Detect which cell encompasses the target text, then output its (x, y) center coordinate. 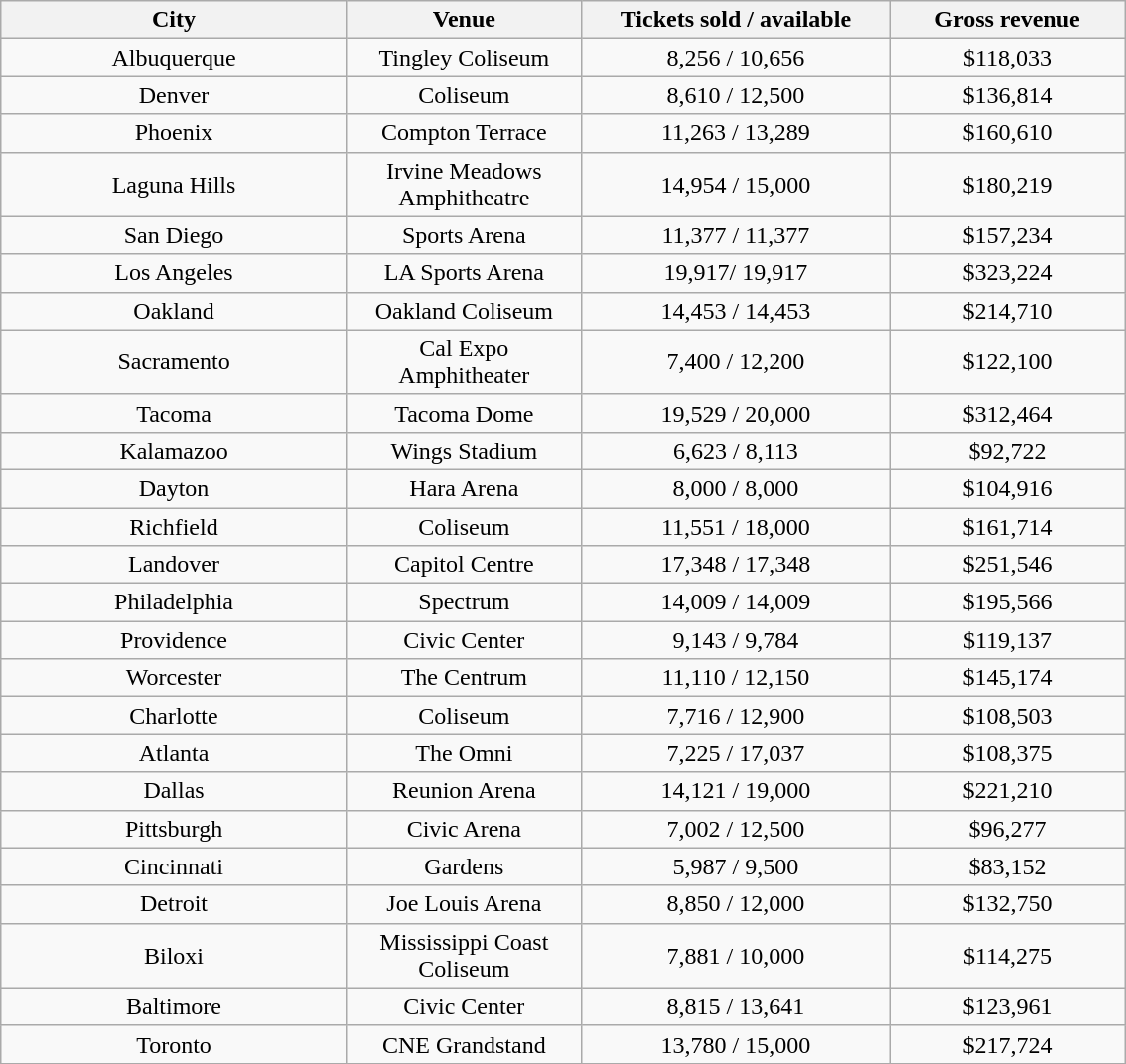
$145,174 (1007, 678)
8,000 / 8,000 (735, 488)
$108,375 (1007, 753)
6,623 / 8,113 (735, 451)
11,551 / 18,000 (735, 527)
7,716 / 12,900 (735, 716)
$160,610 (1007, 133)
8,815 / 13,641 (735, 1006)
8,256 / 10,656 (735, 58)
11,263 / 13,289 (735, 133)
7,225 / 17,037 (735, 753)
LA Sports Arena (464, 273)
Philadelphia (175, 602)
Oakland Coliseum (464, 311)
Spectrum (464, 602)
Dayton (175, 488)
19,917/ 19,917 (735, 273)
$104,916 (1007, 488)
Gross revenue (1007, 20)
5,987 / 9,500 (735, 866)
Pittsburgh (175, 829)
Mississippi Coast Coliseum (464, 955)
Charlotte (175, 716)
$180,219 (1007, 185)
$132,750 (1007, 904)
Joe Louis Arena (464, 904)
Sports Arena (464, 235)
9,143 / 9,784 (735, 640)
$312,464 (1007, 413)
Baltimore (175, 1006)
$157,234 (1007, 235)
Providence (175, 640)
$122,100 (1007, 361)
Phoenix (175, 133)
7,002 / 12,500 (735, 829)
11,377 / 11,377 (735, 235)
Laguna Hills (175, 185)
$323,224 (1007, 273)
Sacramento (175, 361)
Oakland (175, 311)
Richfield (175, 527)
Irvine Meadows Amphitheatre (464, 185)
19,529 / 20,000 (735, 413)
$83,152 (1007, 866)
$221,210 (1007, 791)
17,348 / 17,348 (735, 565)
14,453 / 14,453 (735, 311)
$136,814 (1007, 95)
$108,503 (1007, 716)
Tacoma Dome (464, 413)
City (175, 20)
11,110 / 12,150 (735, 678)
Toronto (175, 1044)
Kalamazoo (175, 451)
7,400 / 12,200 (735, 361)
Biloxi (175, 955)
$195,566 (1007, 602)
13,780 / 15,000 (735, 1044)
$96,277 (1007, 829)
Atlanta (175, 753)
$217,724 (1007, 1044)
$114,275 (1007, 955)
CNE Grandstand (464, 1044)
Detroit (175, 904)
Los Angeles (175, 273)
Tacoma (175, 413)
Cincinnati (175, 866)
Compton Terrace (464, 133)
$123,961 (1007, 1006)
8,850 / 12,000 (735, 904)
Wings Stadium (464, 451)
14,009 / 14,009 (735, 602)
$118,033 (1007, 58)
Capitol Centre (464, 565)
Reunion Arena (464, 791)
Venue (464, 20)
Gardens (464, 866)
The Omni (464, 753)
$214,710 (1007, 311)
$119,137 (1007, 640)
Worcester (175, 678)
Tickets sold / available (735, 20)
8,610 / 12,500 (735, 95)
Cal Expo Amphitheater (464, 361)
$92,722 (1007, 451)
Landover (175, 565)
The Centrum (464, 678)
San Diego (175, 235)
Civic Arena (464, 829)
Dallas (175, 791)
$251,546 (1007, 565)
14,121 / 19,000 (735, 791)
14,954 / 15,000 (735, 185)
Albuquerque (175, 58)
$161,714 (1007, 527)
Denver (175, 95)
Tingley Coliseum (464, 58)
7,881 / 10,000 (735, 955)
Hara Arena (464, 488)
